Identify which cell holds the provided text, then report its [x, y] central coordinate. 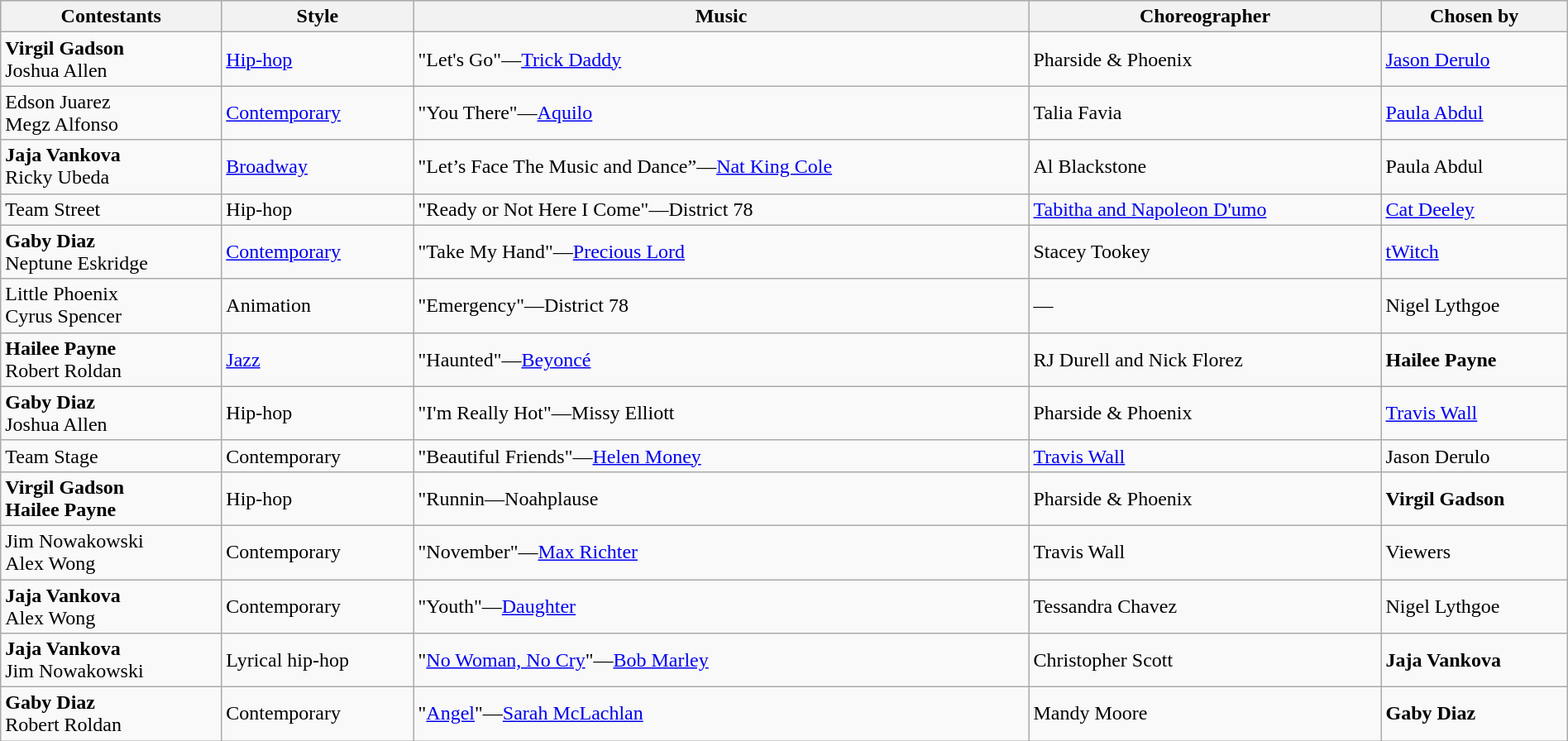
Gaby DiazJoshua Allen [111, 414]
Lyrical hip-hop [318, 660]
Jaja VankovaJim Nowakowski [111, 660]
Gaby DiazNeptune Eskridge [111, 251]
"Haunted"—Beyoncé [721, 359]
Style [318, 17]
Virgil GadsonHailee Payne [111, 498]
Little PhoenixCyrus Spencer [111, 306]
"Ready or Not Here I Come"—District 78 [721, 209]
Jaja Vankova [1474, 660]
Hailee Payne [1474, 359]
Virgil Gadson [1474, 498]
tWitch [1474, 251]
Chosen by [1474, 17]
Jim NowakowskiAlex Wong [111, 552]
Team Street [111, 209]
Team Stage [111, 456]
Viewers [1474, 552]
Tabitha and Napoleon D'umo [1205, 209]
Al Blackstone [1205, 167]
"Angel"—Sarah McLachlan [721, 715]
"Emergency"—District 78 [721, 306]
Contestants [111, 17]
Christopher Scott [1205, 660]
"Beautiful Friends"—Helen Money [721, 456]
— [1205, 306]
Stacey Tookey [1205, 251]
Broadway [318, 167]
"You There"—Aquilo [721, 112]
Talia Favia [1205, 112]
Gaby Diaz [1474, 715]
Mandy Moore [1205, 715]
Gaby DiazRobert Roldan [111, 715]
Jaja VankovaAlex Wong [111, 605]
RJ Durell and Nick Florez [1205, 359]
Animation [318, 306]
"No Woman, No Cry"—Bob Marley [721, 660]
"November"—Max Richter [721, 552]
Edson JuarezMegz Alfonso [111, 112]
Virgil GadsonJoshua Allen [111, 60]
Music [721, 17]
"I'm Really Hot"—Missy Elliott [721, 414]
"Runnin—Noahplause [721, 498]
Cat Deeley [1474, 209]
Choreographer [1205, 17]
Jaja VankovaRicky Ubeda [111, 167]
"Let’s Face The Music and Dance”—Nat King Cole [721, 167]
"Let's Go"—Trick Daddy [721, 60]
Hailee PayneRobert Roldan [111, 359]
Tessandra Chavez [1205, 605]
"Take My Hand"—Precious Lord [721, 251]
"Youth"—Daughter [721, 605]
Jazz [318, 359]
